Identify which cell holds the provided text, then report its (X, Y) central coordinate. 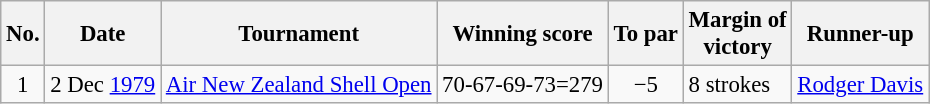
8 strokes (738, 85)
Margin ofvictory (738, 34)
70-67-69-73=279 (523, 85)
−5 (646, 85)
Tournament (298, 34)
Date (103, 34)
1 (23, 85)
To par (646, 34)
Air New Zealand Shell Open (298, 85)
Rodger Davis (860, 85)
Winning score (523, 34)
2 Dec 1979 (103, 85)
No. (23, 34)
Runner-up (860, 34)
